From the cell containing the given text, extract its center point as (x, y) coordinate. 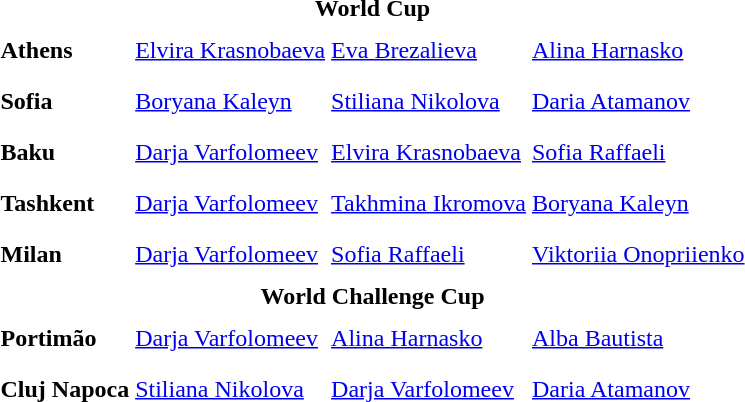
Eva Brezalieva (429, 50)
Sofia Raffaeli (429, 254)
Alina Harnasko (429, 338)
Takhmina Ikromova (429, 203)
Stiliana Nikolova (429, 101)
Boryana Kaleyn (230, 101)
